Capture the cell that displays the provided text and extract its (X, Y) central coordinate. 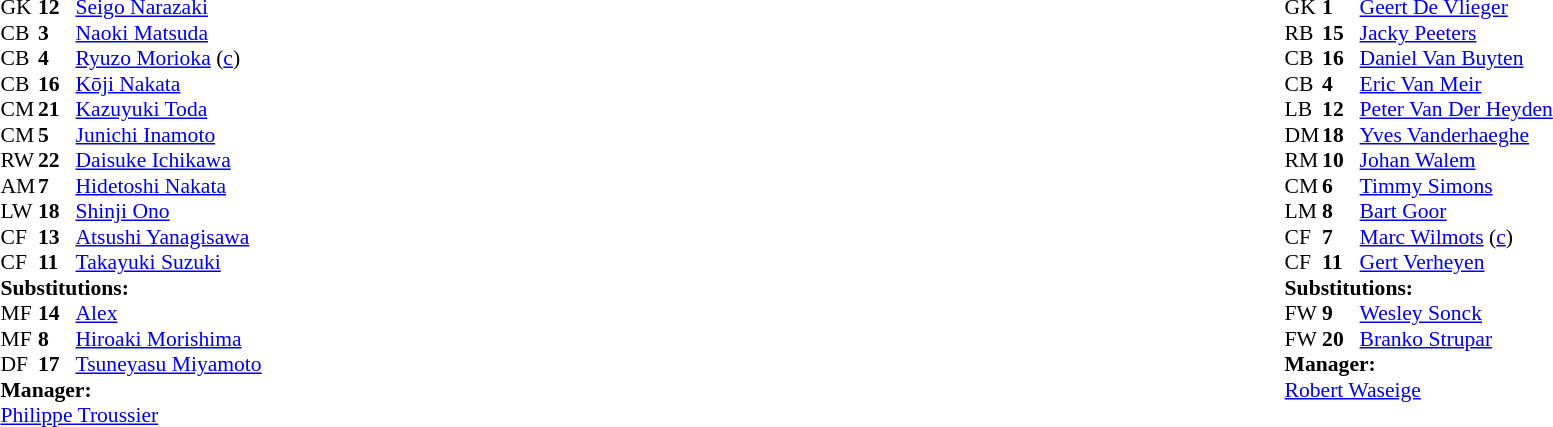
14 (57, 313)
Timmy Simons (1456, 186)
RW (19, 161)
Tsuneyasu Miyamoto (169, 365)
RB (1304, 33)
Bart Goor (1456, 211)
Alex (169, 313)
5 (57, 135)
Kazuyuki Toda (169, 109)
Daisuke Ichikawa (169, 161)
Ryuzo Morioka (c) (169, 59)
Gert Verheyen (1456, 263)
Wesley Sonck (1456, 313)
LW (19, 211)
Junichi Inamoto (169, 135)
Jacky Peeters (1456, 33)
DM (1304, 135)
Yves Vanderhaeghe (1456, 135)
Hiroaki Morishima (169, 339)
9 (1341, 313)
20 (1341, 339)
Shinji Ono (169, 211)
3 (57, 33)
Johan Walem (1456, 161)
Takayuki Suzuki (169, 263)
21 (57, 109)
AM (19, 186)
Peter Van Der Heyden (1456, 109)
10 (1341, 161)
LB (1304, 109)
LM (1304, 211)
Eric Van Meir (1456, 84)
12 (1341, 109)
22 (57, 161)
Hidetoshi Nakata (169, 186)
Kōji Nakata (169, 84)
17 (57, 365)
6 (1341, 186)
13 (57, 237)
Branko Strupar (1456, 339)
RM (1304, 161)
Daniel Van Buyten (1456, 59)
Naoki Matsuda (169, 33)
Marc Wilmots (c) (1456, 237)
Atsushi Yanagisawa (169, 237)
DF (19, 365)
15 (1341, 33)
Robert Waseige (1419, 390)
